Locate the cell with the specified text and output its (x, y) center coordinate. 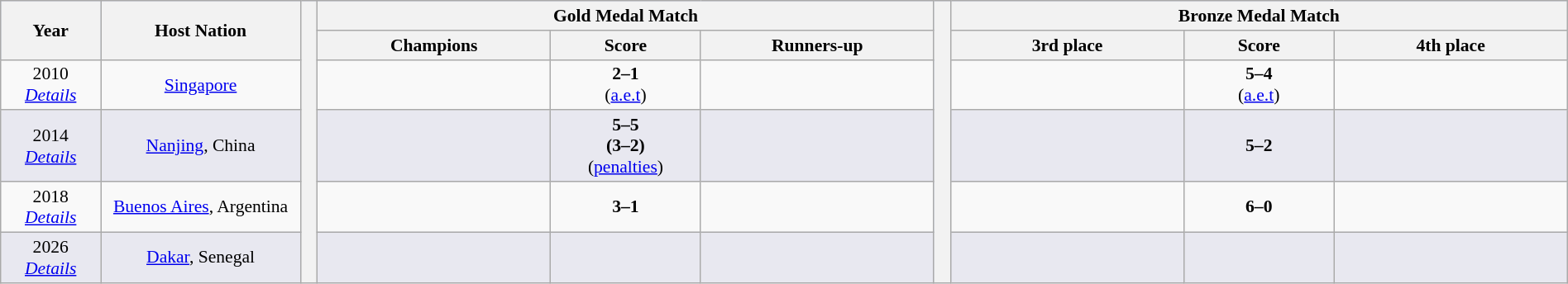
Host Nation (201, 30)
4th place (1451, 45)
Singapore (201, 84)
Dakar, Senegal (201, 258)
Year (51, 30)
Bronze Medal Match (1259, 16)
5–4(a.e.t) (1259, 84)
2–1(a.e.t) (625, 84)
6–0 (1259, 206)
Runners-up (817, 45)
5–5(3–2) (penalties) (625, 147)
Champions (434, 45)
2014Details (51, 147)
3rd place (1067, 45)
2026Details (51, 258)
2010Details (51, 84)
Nanjing, China (201, 147)
2018Details (51, 206)
Gold Medal Match (626, 16)
Buenos Aires, Argentina (201, 206)
5–2 (1259, 147)
3–1 (625, 206)
